Scan for the cell matching the given text and deliver its [x, y] coordinate at center. 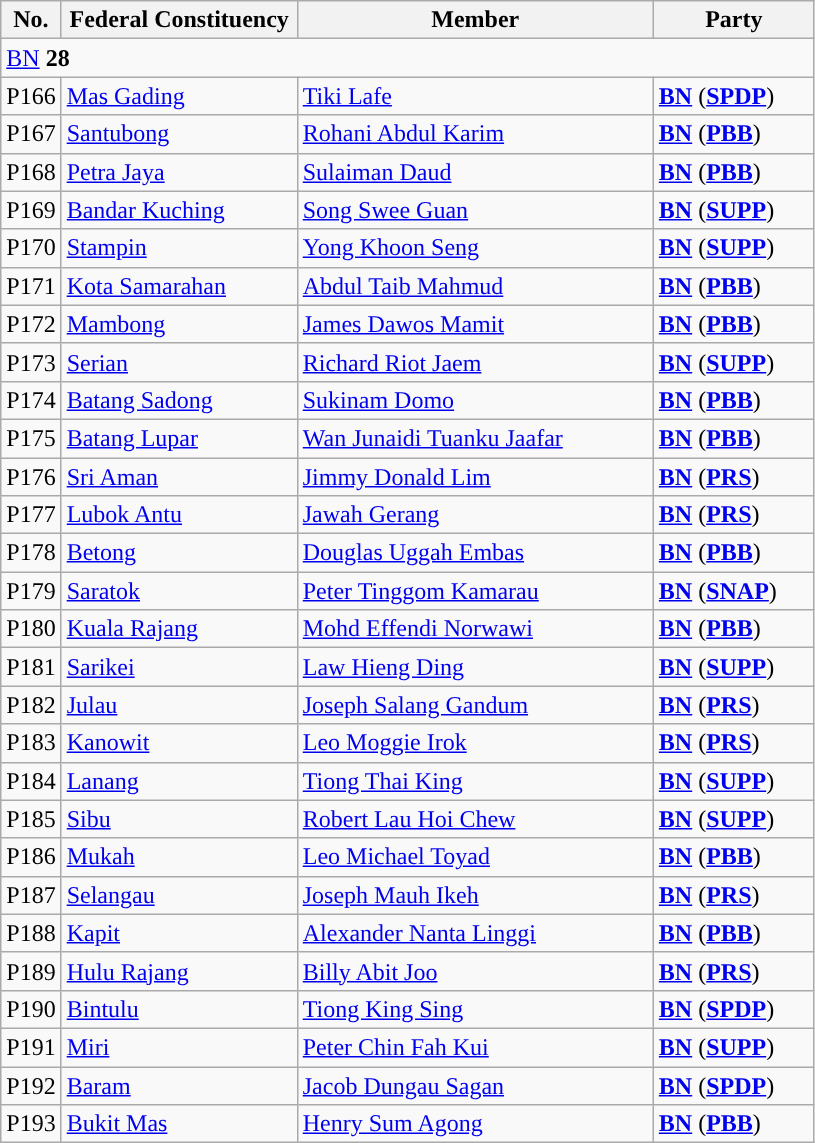
Abdul Taib Mahmud [475, 286]
Kanowit [179, 743]
P186 [31, 857]
Kuala Rajang [179, 629]
Mambong [179, 324]
P184 [31, 781]
Jawah Gerang [475, 515]
P193 [31, 1124]
P182 [31, 705]
P169 [31, 210]
P168 [31, 172]
Hulu Rajang [179, 971]
Baram [179, 1085]
Kota Samarahan [179, 286]
Jacob Dungau Sagan [475, 1085]
BN (SNAP) [734, 591]
P187 [31, 895]
P189 [31, 971]
Law Hieng Ding [475, 667]
Sri Aman [179, 477]
Robert Lau Hoi Chew [475, 819]
Member [475, 20]
Sukinam Domo [475, 400]
P179 [31, 591]
P181 [31, 667]
Bandar Kuching [179, 210]
P191 [31, 1047]
Leo Michael Toyad [475, 857]
Tiong Thai King [475, 781]
Lanang [179, 781]
P178 [31, 553]
Mas Gading [179, 96]
P174 [31, 400]
Tiong King Sing [475, 1009]
Batang Lupar [179, 438]
Rohani Abdul Karim [475, 134]
Batang Sadong [179, 400]
Kapit [179, 933]
Richard Riot Jaem [475, 362]
P192 [31, 1085]
No. [31, 20]
P175 [31, 438]
Selangau [179, 895]
P190 [31, 1009]
Santubong [179, 134]
P185 [31, 819]
Yong Khoon Seng [475, 248]
Julau [179, 705]
Jimmy Donald Lim [475, 477]
James Dawos Mamit [475, 324]
Saratok [179, 591]
Peter Chin Fah Kui [475, 1047]
Bintulu [179, 1009]
P176 [31, 477]
P180 [31, 629]
P183 [31, 743]
Miri [179, 1047]
Song Swee Guan [475, 210]
Joseph Salang Gandum [475, 705]
Henry Sum Agong [475, 1124]
BN 28 [408, 58]
Stampin [179, 248]
Billy Abit Joo [475, 971]
Federal Constituency [179, 20]
P167 [31, 134]
P171 [31, 286]
Peter Tinggom Kamarau [475, 591]
Tiki Lafe [475, 96]
P173 [31, 362]
Lubok Antu [179, 515]
Bukit Mas [179, 1124]
Sibu [179, 819]
P170 [31, 248]
Mohd Effendi Norwawi [475, 629]
Joseph Mauh Ikeh [475, 895]
Petra Jaya [179, 172]
P188 [31, 933]
P166 [31, 96]
P172 [31, 324]
Douglas Uggah Embas [475, 553]
P177 [31, 515]
Party [734, 20]
Sarikei [179, 667]
Sulaiman Daud [475, 172]
Wan Junaidi Tuanku Jaafar [475, 438]
Betong [179, 553]
Mukah [179, 857]
Serian [179, 362]
Leo Moggie Irok [475, 743]
Alexander Nanta Linggi [475, 933]
